From the cell containing the given text, extract its center point as (x, y) coordinate. 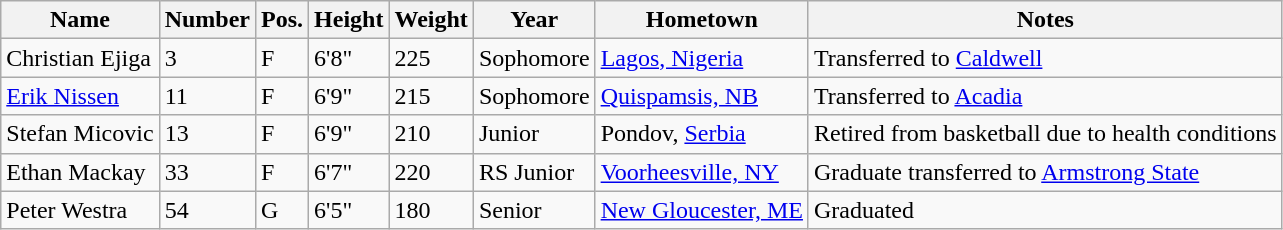
Quispamsis, NB (702, 96)
Graduate transferred to Armstrong State (1045, 172)
Junior (534, 134)
33 (207, 172)
Transferred to Acadia (1045, 96)
6'7" (349, 172)
Weight (431, 20)
11 (207, 96)
Number (207, 20)
Pondov, Serbia (702, 134)
Name (80, 20)
Christian Ejiga (80, 58)
6'8" (349, 58)
215 (431, 96)
Peter Westra (80, 210)
Height (349, 20)
Senior (534, 210)
Lagos, Nigeria (702, 58)
Transferred to Caldwell (1045, 58)
Graduated (1045, 210)
54 (207, 210)
RS Junior (534, 172)
Retired from basketball due to health conditions (1045, 134)
Stefan Micovic (80, 134)
225 (431, 58)
G (282, 210)
New Gloucester, ME (702, 210)
210 (431, 134)
Hometown (702, 20)
Year (534, 20)
Erik Nissen (80, 96)
Pos. (282, 20)
6'5" (349, 210)
Ethan Mackay (80, 172)
13 (207, 134)
220 (431, 172)
3 (207, 58)
180 (431, 210)
Voorheesville, NY (702, 172)
Notes (1045, 20)
